From the cell containing the given text, extract its center point as [X, Y] coordinate. 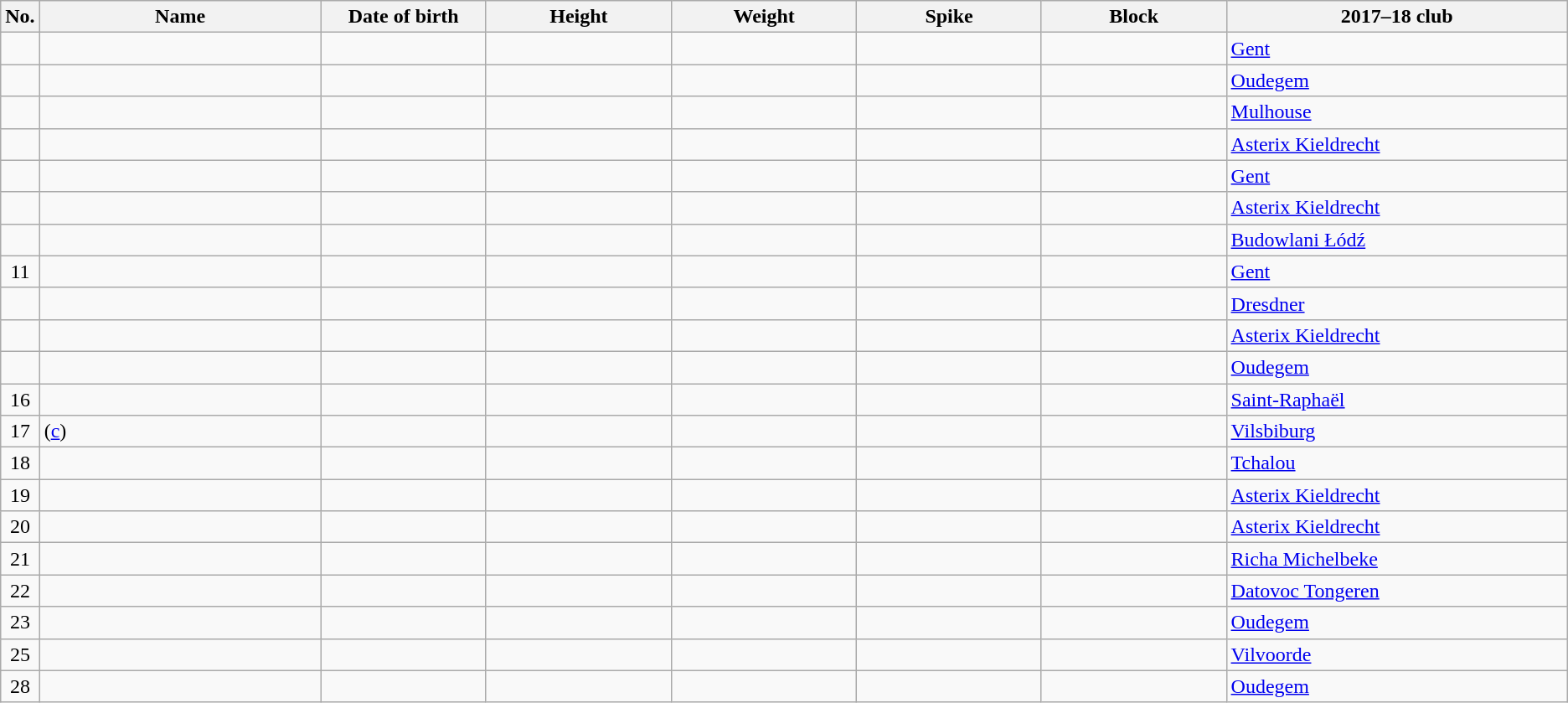
Saint-Raphaël [1397, 400]
Tchalou [1397, 463]
18 [20, 463]
Mulhouse [1397, 112]
Date of birth [404, 17]
20 [20, 527]
Budowlani Łódź [1397, 240]
21 [20, 559]
(c) [180, 432]
Height [578, 17]
23 [20, 623]
Datovoc Tongeren [1397, 591]
Weight [764, 17]
19 [20, 495]
No. [20, 17]
Richa Michelbeke [1397, 559]
Dresdner [1397, 303]
Name [180, 17]
Vilvoorde [1397, 654]
Spike [950, 17]
Vilsbiburg [1397, 432]
Block [1134, 17]
17 [20, 432]
2017–18 club [1397, 17]
11 [20, 271]
25 [20, 654]
22 [20, 591]
16 [20, 400]
28 [20, 686]
